For the text-containing cell, return its midpoint in (x, y) coordinate format. 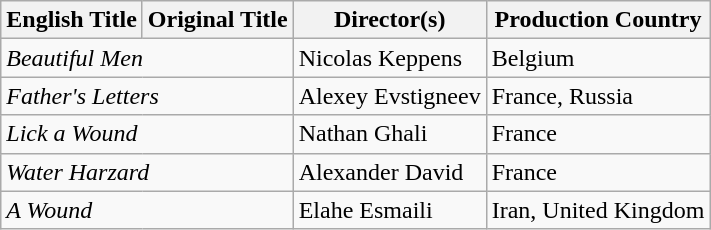
A Wound (147, 210)
Production Country (598, 20)
Belgium (598, 58)
Elahe Esmaili (390, 210)
Water Harzard (147, 172)
Nicolas Keppens (390, 58)
English Title (72, 20)
Lick a Wound (147, 134)
Director(s) (390, 20)
Alexey Evstigneev (390, 96)
Iran, United Kingdom (598, 210)
Nathan Ghali (390, 134)
Original Title (218, 20)
Beautiful Men (147, 58)
Alexander David (390, 172)
Father's Letters (147, 96)
France, Russia (598, 96)
